Detect which cell encompasses the target text, then output its (X, Y) center coordinate. 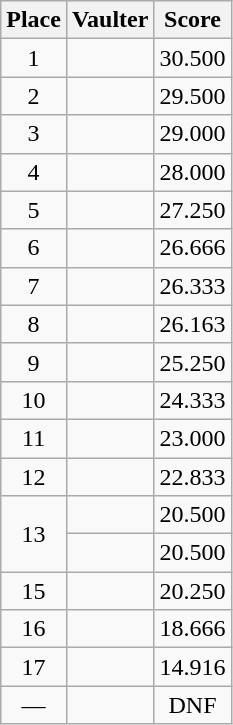
20.250 (192, 591)
28.000 (192, 172)
23.000 (192, 438)
Vaulter (110, 20)
12 (34, 477)
30.500 (192, 58)
26.333 (192, 286)
13 (34, 534)
25.250 (192, 362)
5 (34, 210)
6 (34, 248)
9 (34, 362)
2 (34, 96)
17 (34, 667)
22.833 (192, 477)
18.666 (192, 629)
29.500 (192, 96)
4 (34, 172)
7 (34, 286)
1 (34, 58)
Place (34, 20)
16 (34, 629)
10 (34, 400)
26.666 (192, 248)
— (34, 705)
DNF (192, 705)
3 (34, 134)
29.000 (192, 134)
15 (34, 591)
11 (34, 438)
8 (34, 324)
14.916 (192, 667)
26.163 (192, 324)
24.333 (192, 400)
Score (192, 20)
27.250 (192, 210)
